Find where the given text appears and provide that cell's center as (X, Y) coordinate. 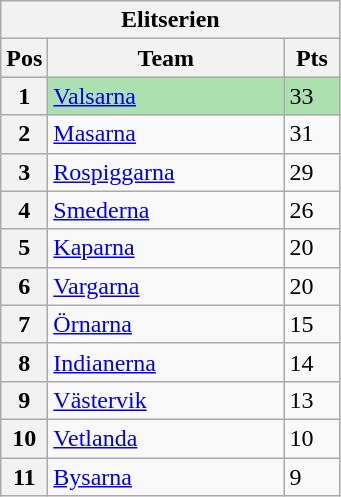
29 (312, 172)
Västervik (166, 400)
5 (24, 248)
Valsarna (166, 96)
8 (24, 362)
Örnarna (166, 324)
Vetlanda (166, 438)
3 (24, 172)
Rospiggarna (166, 172)
2 (24, 134)
1 (24, 96)
Bysarna (166, 477)
31 (312, 134)
Team (166, 58)
13 (312, 400)
Indianerna (166, 362)
7 (24, 324)
15 (312, 324)
33 (312, 96)
Pos (24, 58)
11 (24, 477)
Kaparna (166, 248)
14 (312, 362)
4 (24, 210)
26 (312, 210)
Elitserien (170, 20)
Smederna (166, 210)
Pts (312, 58)
Vargarna (166, 286)
6 (24, 286)
Masarna (166, 134)
